Return [x, y] of the center of cell containing provided text 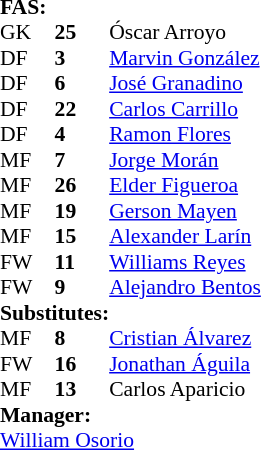
3 [82, 58]
13 [82, 389]
6 [82, 83]
Carlos Aparicio [185, 389]
9 [82, 287]
Manager: [130, 415]
Jorge Morán [185, 160]
19 [82, 211]
8 [82, 339]
GK [28, 33]
Alexander Larín [185, 237]
Gerson Mayen [185, 211]
Carlos Carrillo [185, 109]
Alejandro Bentos [185, 287]
16 [82, 364]
Ramon Flores [185, 135]
22 [82, 109]
Elder Figueroa [185, 185]
José Granadino [185, 83]
7 [82, 160]
15 [82, 237]
11 [82, 262]
26 [82, 185]
Williams Reyes [185, 262]
25 [82, 33]
Marvin González [185, 58]
Óscar Arroyo [185, 33]
4 [82, 135]
Jonathan Águila [185, 364]
Cristian Álvarez [185, 339]
Substitutes: [54, 313]
